Provide the [X, Y] coordinate of the cell's center where the given text is located.  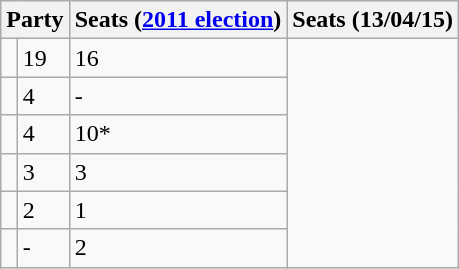
19 [43, 58]
Seats (2011 election) [178, 20]
16 [178, 58]
Party [35, 20]
1 [178, 210]
Seats (13/04/15) [373, 20]
10* [178, 134]
